Locate the cell with the specified text and output its [x, y] center coordinate. 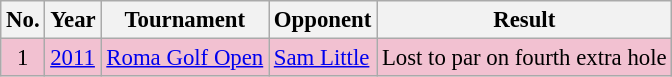
Roma Golf Open [185, 58]
1 [23, 58]
Lost to par on fourth extra hole [524, 58]
2011 [73, 58]
Opponent [323, 20]
Year [73, 20]
No. [23, 20]
Sam Little [323, 58]
Result [524, 20]
Tournament [185, 20]
